Find where the given text appears and provide that cell's center as [x, y] coordinate. 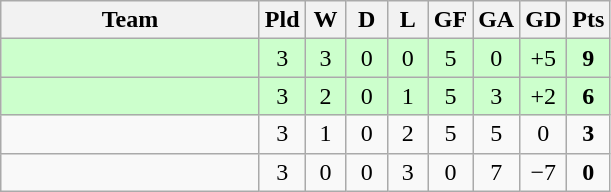
−7 [544, 172]
D [366, 20]
+2 [544, 96]
6 [588, 96]
W [326, 20]
Pld [282, 20]
Pts [588, 20]
GF [450, 20]
GA [496, 20]
L [408, 20]
9 [588, 58]
GD [544, 20]
Team [130, 20]
+5 [544, 58]
7 [496, 172]
